Search for the cell housing the specified text and yield its (X, Y) center coordinate. 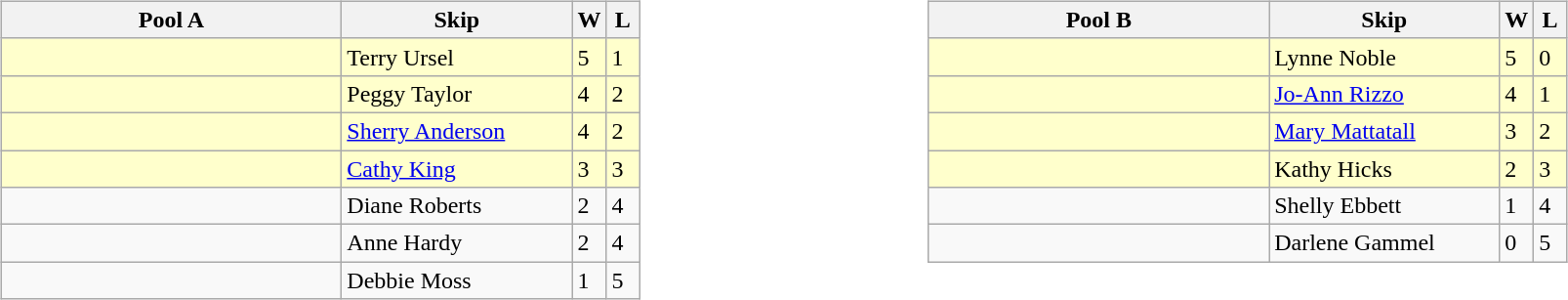
Shelly Ebbett (1384, 206)
Sherry Anderson (457, 131)
Darlene Gammel (1384, 243)
Mary Mattatall (1384, 131)
Terry Ursel (457, 57)
Kathy Hicks (1384, 169)
Diane Roberts (457, 206)
Cathy King (457, 169)
Lynne Noble (1384, 57)
Debbie Moss (457, 280)
Peggy Taylor (457, 94)
Jo-Ann Rizzo (1384, 94)
Pool B (1099, 20)
Pool A (172, 20)
Anne Hardy (457, 243)
